Scan for the cell matching the given text and deliver its (x, y) coordinate at center. 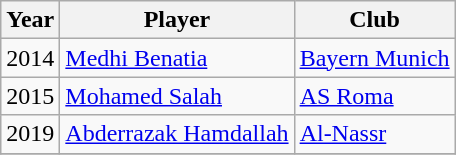
Bayern Munich (374, 58)
2015 (30, 96)
AS Roma (374, 96)
Al-Nassr (374, 134)
Year (30, 20)
2019 (30, 134)
Medhi Benatia (177, 58)
Abderrazak Hamdallah (177, 134)
Mohamed Salah (177, 96)
Player (177, 20)
2014 (30, 58)
Club (374, 20)
